Output the (X, Y) coordinate of the center of the cell containing the given text.  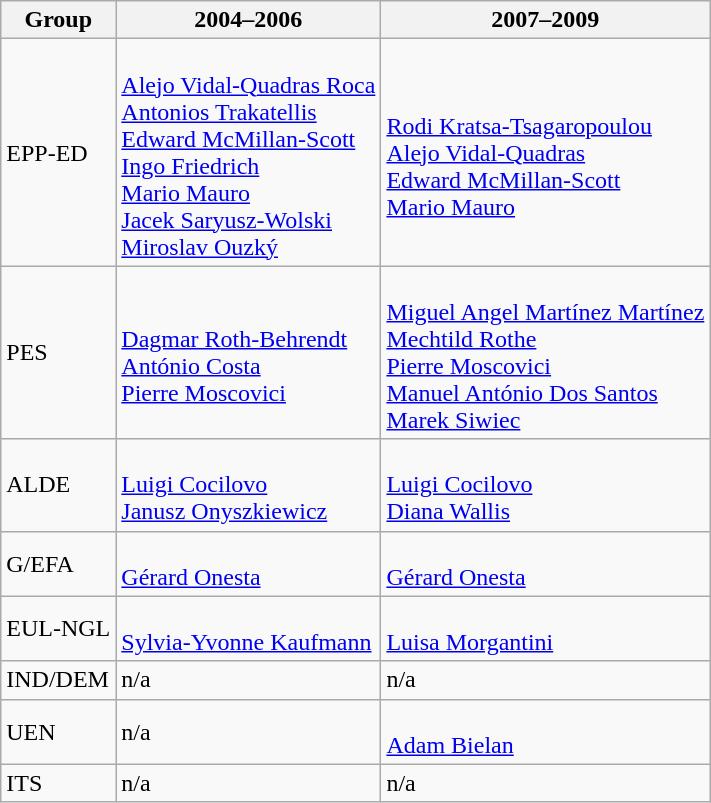
2004–2006 (248, 20)
PES (58, 352)
EPP-ED (58, 152)
IND/DEM (58, 680)
ITS (58, 783)
ALDE (58, 485)
EUL-NGL (58, 628)
Group (58, 20)
Rodi Kratsa-Tsagaropoulou Alejo Vidal-Quadras Edward McMillan-Scott Mario Mauro (546, 152)
Sylvia-Yvonne Kaufmann (248, 628)
Miguel Angel Martínez Martínez Mechtild Rothe Pierre Moscovici Manuel António Dos Santos Marek Siwiec (546, 352)
Dagmar Roth-Behrendt António Costa Pierre Moscovici (248, 352)
Luisa Morgantini (546, 628)
UEN (58, 732)
G/EFA (58, 564)
Adam Bielan (546, 732)
Alejo Vidal-Quadras Roca Antonios Trakatellis Edward McMillan-Scott Ingo Friedrich Mario Mauro Jacek Saryusz-Wolski Miroslav Ouzký (248, 152)
Luigi Cocilovo Diana Wallis (546, 485)
2007–2009 (546, 20)
Luigi Cocilovo Janusz Onyszkiewicz (248, 485)
